Find where the given text appears and provide that cell's center as (x, y) coordinate. 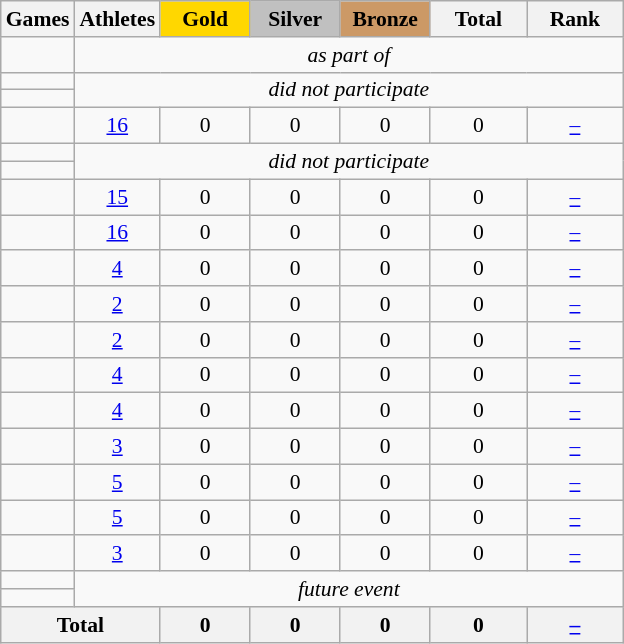
as part of (348, 55)
Athletes (117, 19)
Rank (576, 19)
15 (117, 197)
Bronze (385, 19)
Games (38, 19)
Silver (295, 19)
future event (348, 589)
Gold (205, 19)
